Pinpoint the cell where the given text exists, returning its [X, Y] midpoint coordinate. 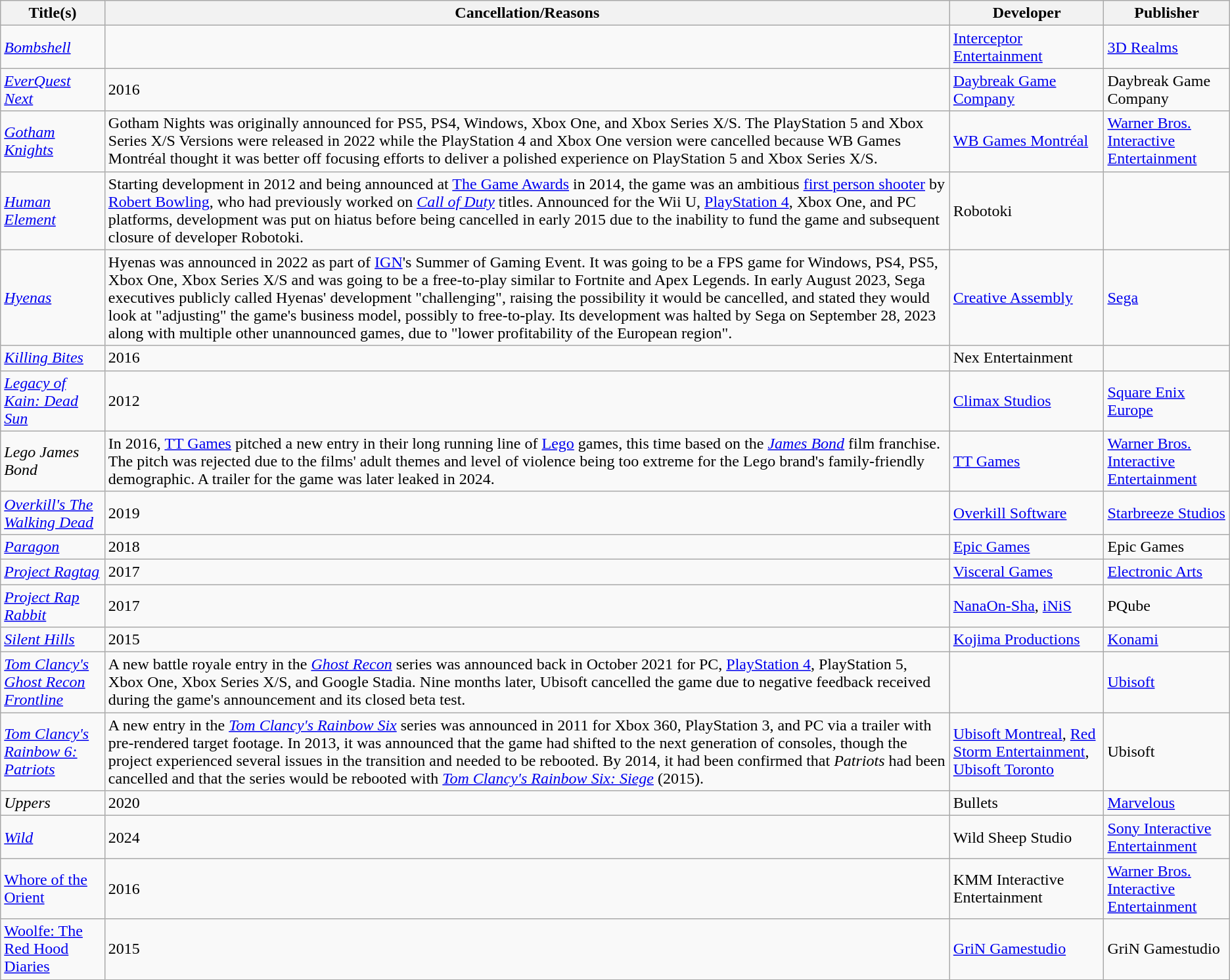
Hyenas [53, 298]
Tom Clancy's Rainbow 6: Patriots [53, 751]
Konami [1167, 640]
Human Element [53, 210]
Nex Entertainment [1026, 358]
Sega [1167, 298]
Woolfe: The Red Hood Diaries [53, 949]
Bombshell [53, 47]
2020 [527, 803]
Title(s) [53, 13]
Robotoki [1026, 210]
Paragon [53, 546]
Developer [1026, 13]
Project Ragtag [53, 571]
Square Enix Europe [1167, 401]
Kojima Productions [1026, 640]
Creative Assembly [1026, 298]
2012 [527, 401]
Tom Clancy's Ghost Recon Frontline [53, 682]
Uppers [53, 803]
Ubisoft Montreal, Red Storm Entertainment, Ubisoft Toronto [1026, 751]
PQube [1167, 606]
Sony Interactive Entertainment [1167, 837]
Gotham Knights [53, 141]
EverQuest Next [53, 89]
Overkill's The Walking Dead [53, 512]
Interceptor Entertainment [1026, 47]
Project Rap Rabbit [53, 606]
2019 [527, 512]
Legacy of Kain: Dead Sun [53, 401]
Electronic Arts [1167, 571]
Cancellation/Reasons [527, 13]
Climax Studios [1026, 401]
NanaOn-Sha, iNiS [1026, 606]
TT Games [1026, 461]
Overkill Software [1026, 512]
KMM Interactive Entertainment [1026, 889]
3D Realms [1167, 47]
Starbreeze Studios [1167, 512]
Bullets [1026, 803]
Silent Hills [53, 640]
Visceral Games [1026, 571]
Marvelous [1167, 803]
2018 [527, 546]
Whore of the Orient [53, 889]
Wild [53, 837]
Wild Sheep Studio [1026, 837]
Killing Bites [53, 358]
WB Games Montréal [1026, 141]
Lego James Bond [53, 461]
2024 [527, 837]
Publisher [1167, 13]
